Provide the [X, Y] coordinate of the cell's center where the given text is located.  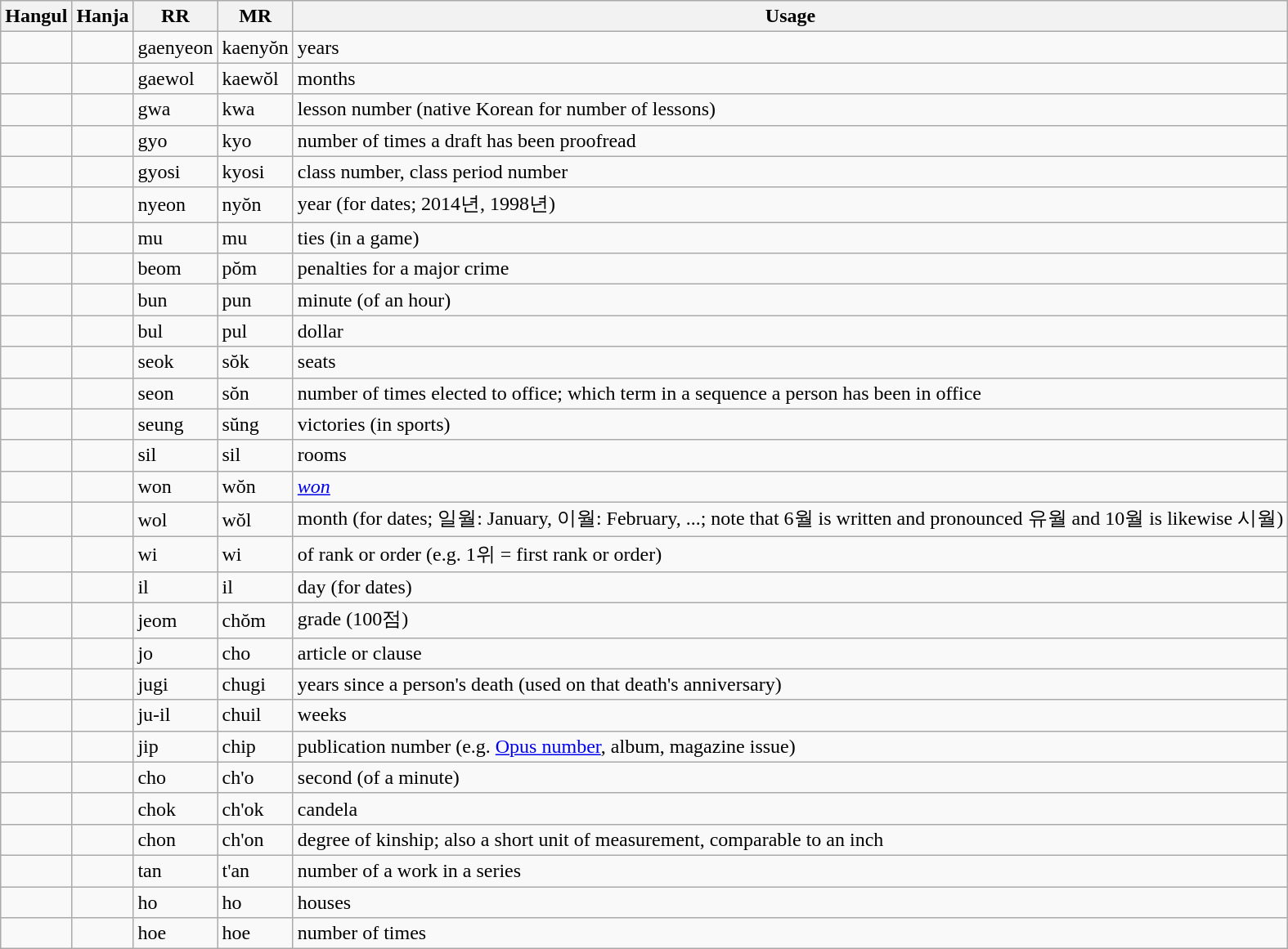
chugi [255, 684]
gyo [175, 141]
chok [175, 808]
rooms [790, 455]
number of a work in a series [790, 871]
gyosi [175, 172]
bul [175, 331]
year (for dates; 2014년, 1998년) [790, 204]
Usage [790, 16]
publication number (e.g. Opus number, album, magazine issue) [790, 746]
of rank or order (e.g. 1위 = first rank or order) [790, 554]
kaenyŏn [255, 47]
gwa [175, 110]
degree of kinship; also a short unit of measurement, comparable to an inch [790, 839]
seon [175, 393]
jeom [175, 620]
t'an [255, 871]
beom [175, 269]
chon [175, 839]
bun [175, 300]
day (for dates) [790, 587]
kyosi [255, 172]
ties (in a game) [790, 238]
dollar [790, 331]
class number, class period number [790, 172]
jip [175, 746]
kwa [255, 110]
jo [175, 653]
sŏn [255, 393]
second (of a minute) [790, 777]
wŏl [255, 520]
gaewol [175, 78]
weeks [790, 715]
sŏk [255, 362]
pun [255, 300]
months [790, 78]
gaenyeon [175, 47]
years [790, 47]
chŏm [255, 620]
chuil [255, 715]
ju-il [175, 715]
houses [790, 902]
Hanja [103, 16]
wŏn [255, 486]
victories (in sports) [790, 424]
ch'ok [255, 808]
number of times elected to office; which term in a sequence a person has been in office [790, 393]
kyo [255, 141]
seung [175, 424]
tan [175, 871]
seats [790, 362]
chip [255, 746]
pul [255, 331]
seok [175, 362]
minute (of an hour) [790, 300]
pŏm [255, 269]
month (for dates; 일월: January, 이월: February, ...; note that 6월 is written and pronounced 유월 and 10월 is likewise 시월) [790, 520]
number of times a draft has been proofread [790, 141]
candela [790, 808]
penalties for a major crime [790, 269]
number of times [790, 933]
years since a person's death (used on that death's anniversary) [790, 684]
nyeon [175, 204]
kaewŏl [255, 78]
MR [255, 16]
wol [175, 520]
article or clause [790, 653]
RR [175, 16]
lesson number (native Korean for number of lessons) [790, 110]
grade (100점) [790, 620]
jugi [175, 684]
nyŏn [255, 204]
ch'o [255, 777]
sŭng [255, 424]
Hangul [36, 16]
ch'on [255, 839]
